Locate the cell with the specified text and output its (X, Y) center coordinate. 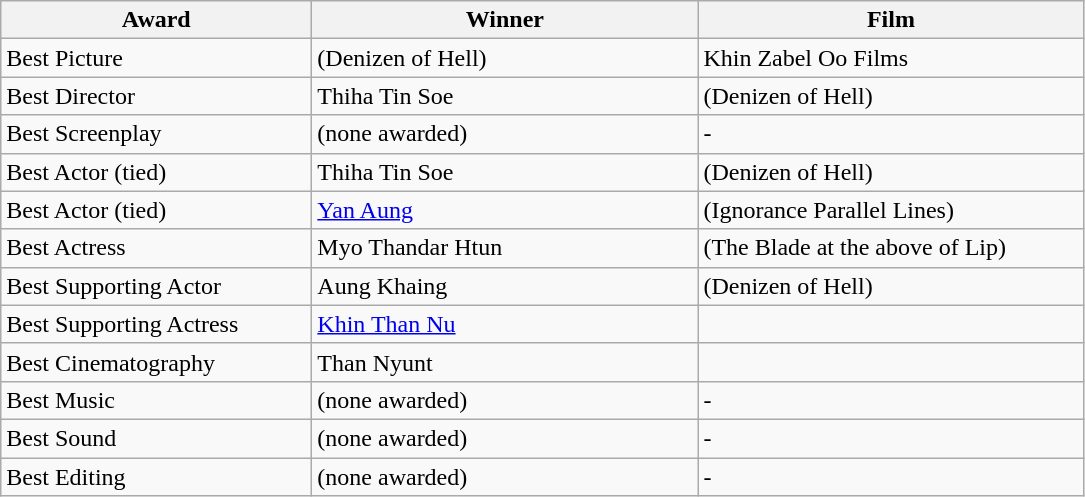
Best Supporting Actor (156, 286)
Khin Than Nu (505, 324)
Film (891, 20)
Best Supporting Actress (156, 324)
(Ignorance Parallel Lines) (891, 210)
Best Screenplay (156, 134)
Best Cinematography (156, 362)
Best Music (156, 400)
Aung Khaing (505, 286)
Yan Aung (505, 210)
Khin Zabel Oo Films (891, 58)
Best Picture (156, 58)
Winner (505, 20)
Best Actress (156, 248)
(The Blade at the above of Lip) (891, 248)
Than Nyunt (505, 362)
Best Director (156, 96)
Best Sound (156, 438)
Best Editing (156, 477)
Myo Thandar Htun (505, 248)
Award (156, 20)
